Return the [x, y] coordinate for the center point of the cell that contains the specified text.  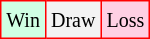
Loss [126, 20]
Draw [72, 20]
Win [24, 20]
